From the cell containing the given text, extract its center point as (x, y) coordinate. 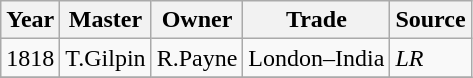
LR (430, 58)
Year (30, 20)
Trade (316, 20)
Master (106, 20)
T.Gilpin (106, 58)
London–India (316, 58)
1818 (30, 58)
Source (430, 20)
Owner (197, 20)
R.Payne (197, 58)
